Capture the cell that displays the provided text and extract its [X, Y] central coordinate. 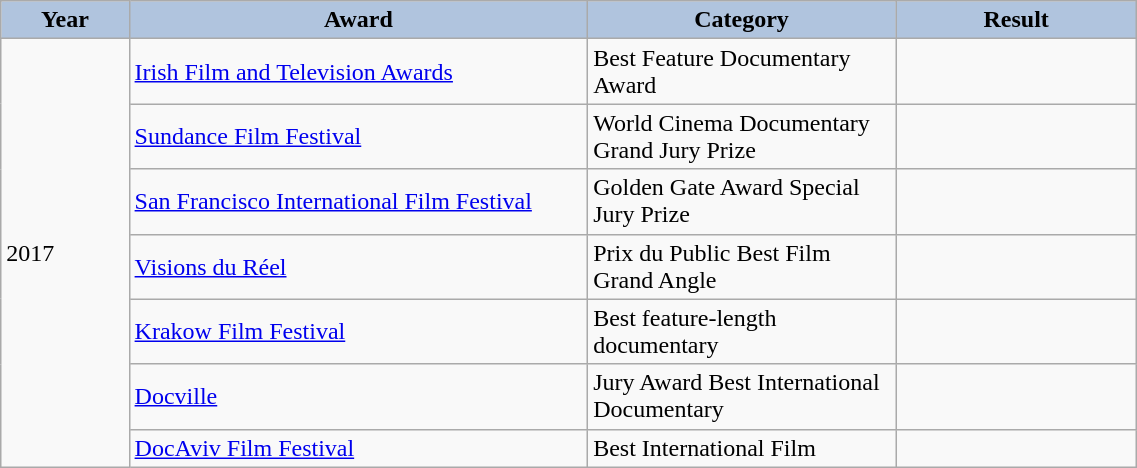
2017 [65, 253]
Result [1016, 20]
Docville [358, 396]
Golden Gate Award Special Jury Prize [742, 202]
Year [65, 20]
Visions du Réel [358, 266]
Best International Film [742, 448]
Best feature-length documentary [742, 332]
Krakow Film Festival [358, 332]
Best Feature Documentary Award [742, 72]
San Francisco International Film Festival [358, 202]
World Cinema Documentary Grand Jury Prize [742, 136]
Irish Film and Television Awards [358, 72]
DocAviv Film Festival [358, 448]
Award [358, 20]
Category [742, 20]
Sundance Film Festival [358, 136]
Jury Award Best International Documentary [742, 396]
Prix du Public Best Film Grand Angle [742, 266]
